Detect which cell encompasses the target text, then output its [X, Y] center coordinate. 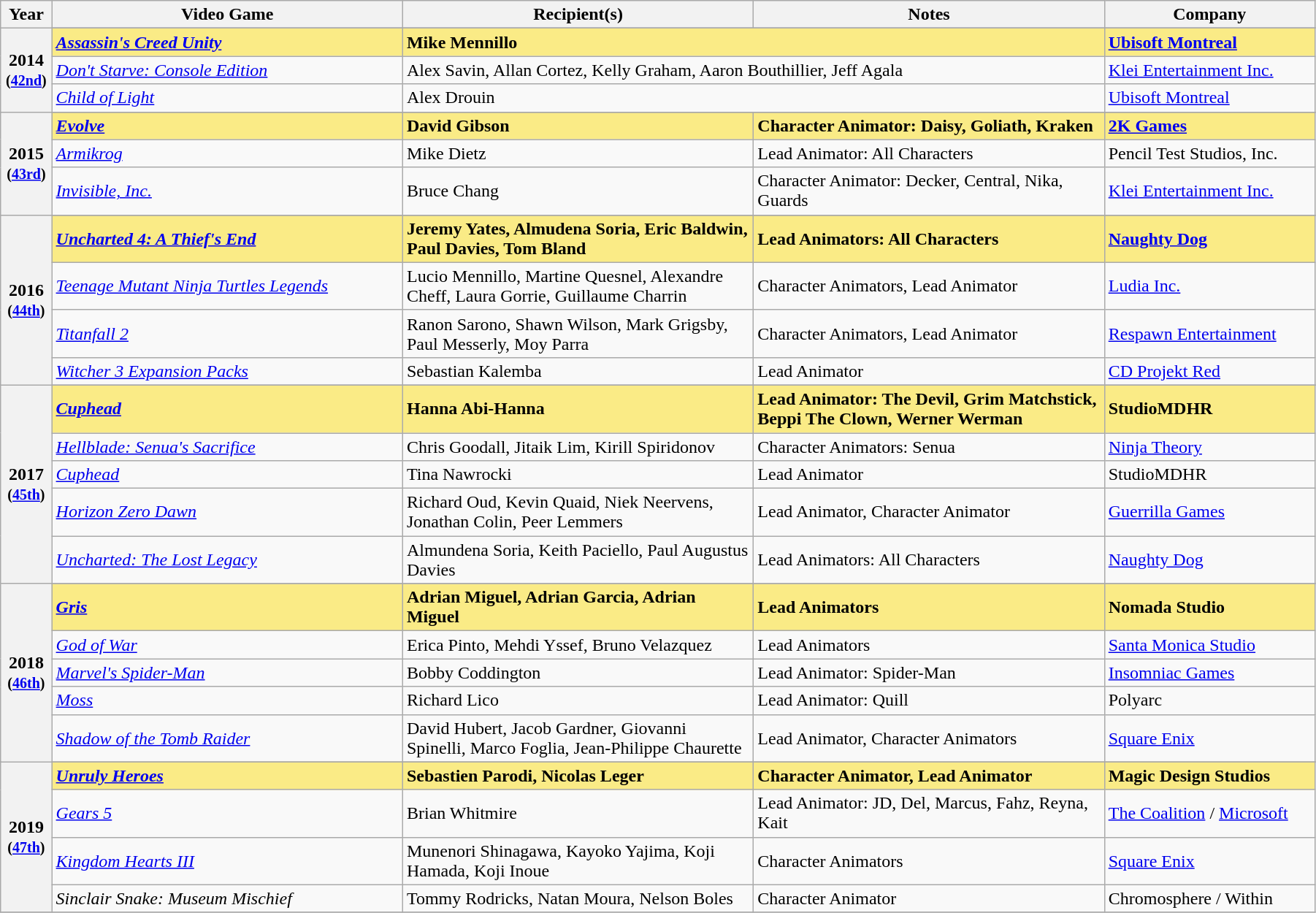
Uncharted 4: A Thief's End [227, 238]
CD Projekt Red [1209, 371]
Munenori Shinagawa, Kayoko Yajima, Koji Hamada, Koji Inoue [578, 860]
2015 (43rd) [26, 164]
Lead Animator: Quill [929, 700]
Lead Animator: JD, Del, Marcus, Fahz, Reyna, Kait [929, 814]
2K Games [1209, 126]
Evolve [227, 126]
2014 (42nd) [26, 70]
Mike Dietz [578, 153]
Alex Savin, Allan Cortez, Kelly Graham, Aaron Bouthillier, Jeff Agala [754, 70]
2017 (45th) [26, 484]
Recipient(s) [578, 15]
Unruly Heroes [227, 776]
Lead Animator: Spider-Man [929, 673]
Witcher 3 Expansion Packs [227, 371]
Richard Lico [578, 700]
Erica Pinto, Mehdi Yssef, Bruno Velazquez [578, 645]
Sebastien Parodi, Nicolas Leger [578, 776]
2018 (46th) [26, 673]
2016 (44th) [26, 299]
Bruce Chang [578, 191]
Character Animator [929, 898]
Brian Whitmire [578, 814]
Sinclair Snake: Museum Mischief [227, 898]
Bobby Coddington [578, 673]
Horizon Zero Dawn [227, 513]
Almundena Soria, Keith Paciello, Paul Augustus Davies [578, 559]
Character Animator: Daisy, Goliath, Kraken [929, 126]
Uncharted: The Lost Legacy [227, 559]
Teenage Mutant Ninja Turtles Legends [227, 286]
Kingdom Hearts III [227, 860]
Alex Drouin [754, 98]
Richard Oud, Kevin Quaid, Niek Neervens, Jonathan Colin, Peer Lemmers [578, 513]
Child of Light [227, 98]
David Hubert, Jacob Gardner, Giovanni Spinelli, Marco Foglia, Jean-Philippe Chaurette [578, 738]
Chris Goodall, Jitaik Lim, Kirill Spiridonov [578, 446]
Character Animator, Lead Animator [929, 776]
Tommy Rodricks, Natan Moura, Nelson Boles [578, 898]
Character Animators: Senua [929, 446]
Sebastian Kalemba [578, 371]
Lead Animator, Character Animator [929, 513]
Guerrilla Games [1209, 513]
Santa Monica Studio [1209, 645]
Chromosphere / Within [1209, 898]
Titanfall 2 [227, 333]
Jeremy Yates, Almudena Soria, Eric Baldwin, Paul Davies, Tom Bland [578, 238]
Tina Nawrocki [578, 475]
Gears 5 [227, 814]
2019 (47th) [26, 837]
Nomada Studio [1209, 608]
Moss [227, 700]
The Coalition / Microsoft [1209, 814]
Video Game [227, 15]
Shadow of the Tomb Raider [227, 738]
Hanna Abi-Hanna [578, 409]
Ranon Sarono, Shawn Wilson, Mark Grigsby, Paul Messerly, Moy Parra [578, 333]
Assassin's Creed Unity [227, 42]
Armikrog [227, 153]
Ninja Theory [1209, 446]
Invisible, Inc. [227, 191]
Character Animators [929, 860]
Lead Animator, Character Animators [929, 738]
Don't Starve: Console Edition [227, 70]
Polyarc [1209, 700]
Hellblade: Senua's Sacrifice [227, 446]
Gris [227, 608]
Notes [929, 15]
Lead Animator: All Characters [929, 153]
Mike Mennillo [754, 42]
David Gibson [578, 126]
Respawn Entertainment [1209, 333]
Year [26, 15]
Insomniac Games [1209, 673]
Pencil Test Studios, Inc. [1209, 153]
God of War [227, 645]
Lucio Mennillo, Martine Quesnel, Alexandre Cheff, Laura Gorrie, Guillaume Charrin [578, 286]
Lead Animator: The Devil, Grim Matchstick, Beppi The Clown, Werner Werman [929, 409]
Adrian Miguel, Adrian Garcia, Adrian Miguel [578, 608]
Ludia Inc. [1209, 286]
Marvel's Spider-Man [227, 673]
Company [1209, 15]
Character Animator: Decker, Central, Nika, Guards [929, 191]
Magic Design Studios [1209, 776]
